For the text-containing cell, return its midpoint in [X, Y] coordinate format. 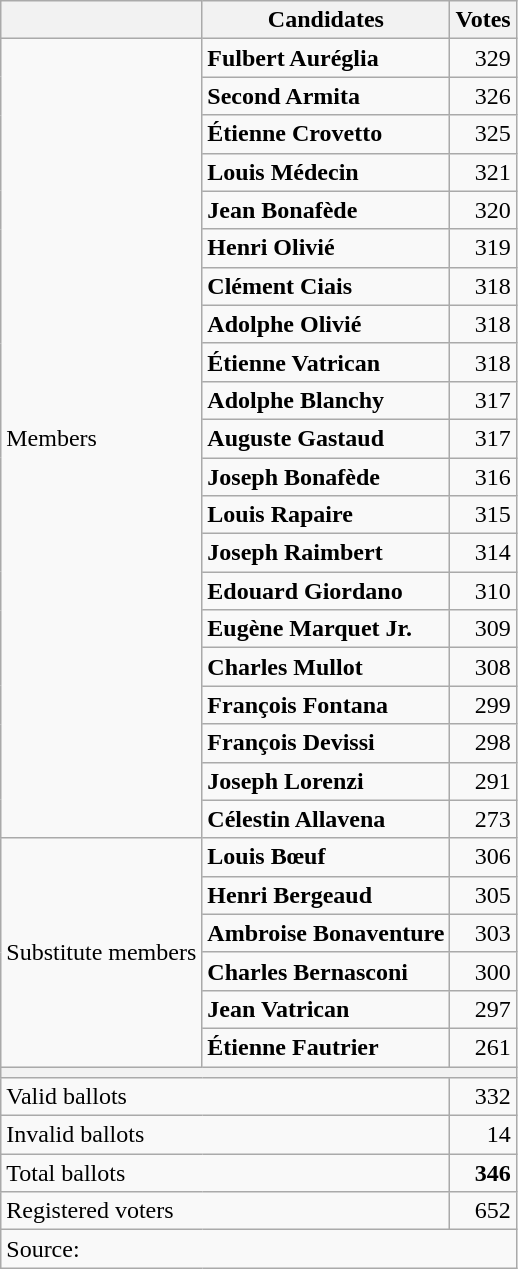
314 [483, 553]
325 [483, 134]
Joseph Bonafède [326, 477]
Second Armita [326, 96]
297 [483, 1009]
291 [483, 781]
Total ballots [226, 1173]
Ambroise Bonaventure [326, 933]
Étienne Vatrican [326, 362]
310 [483, 591]
326 [483, 96]
Étienne Crovetto [326, 134]
Registered voters [226, 1211]
273 [483, 819]
Adolphe Blanchy [326, 400]
Valid ballots [226, 1097]
Substitute members [102, 952]
Edouard Giordano [326, 591]
298 [483, 743]
14 [483, 1135]
Joseph Lorenzi [326, 781]
303 [483, 933]
346 [483, 1173]
Jean Bonafède [326, 210]
309 [483, 629]
Eugène Marquet Jr. [326, 629]
652 [483, 1211]
Étienne Fautrier [326, 1047]
François Devissi [326, 743]
Joseph Raimbert [326, 553]
305 [483, 895]
Henri Olivié [326, 248]
320 [483, 210]
300 [483, 971]
Charles Mullot [326, 667]
319 [483, 248]
Fulbert Auréglia [326, 58]
Candidates [326, 20]
306 [483, 857]
Célestin Allavena [326, 819]
François Fontana [326, 705]
Henri Bergeaud [326, 895]
Jean Vatrican [326, 1009]
Charles Bernasconi [326, 971]
329 [483, 58]
Louis Médecin [326, 172]
261 [483, 1047]
Members [102, 438]
308 [483, 667]
Votes [483, 20]
Louis Bœuf [326, 857]
Clément Ciais [326, 286]
315 [483, 515]
299 [483, 705]
Louis Rapaire [326, 515]
Source: [258, 1249]
332 [483, 1097]
Invalid ballots [226, 1135]
321 [483, 172]
Adolphe Olivié [326, 324]
Auguste Gastaud [326, 438]
316 [483, 477]
